Find where the given text appears and provide that cell's center as (X, Y) coordinate. 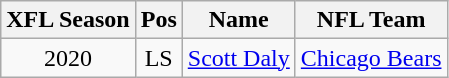
LS (158, 58)
XFL Season (68, 20)
Scott Daly (238, 58)
2020 (68, 58)
Pos (158, 20)
Chicago Bears (371, 58)
NFL Team (371, 20)
Name (238, 20)
